From the cell containing the given text, extract its center point as [x, y] coordinate. 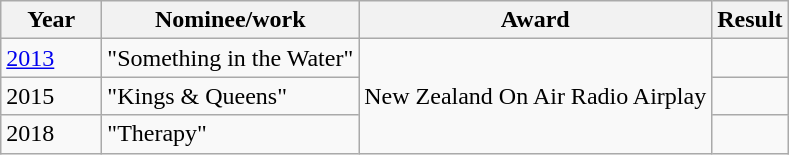
Award [536, 20]
"Therapy" [230, 134]
Year [52, 20]
2013 [52, 58]
"Something in the Water" [230, 58]
2018 [52, 134]
New Zealand On Air Radio Airplay [536, 96]
Result [750, 20]
Nominee/work [230, 20]
2015 [52, 96]
"Kings & Queens" [230, 96]
